Detect which cell encompasses the target text, then output its [X, Y] center coordinate. 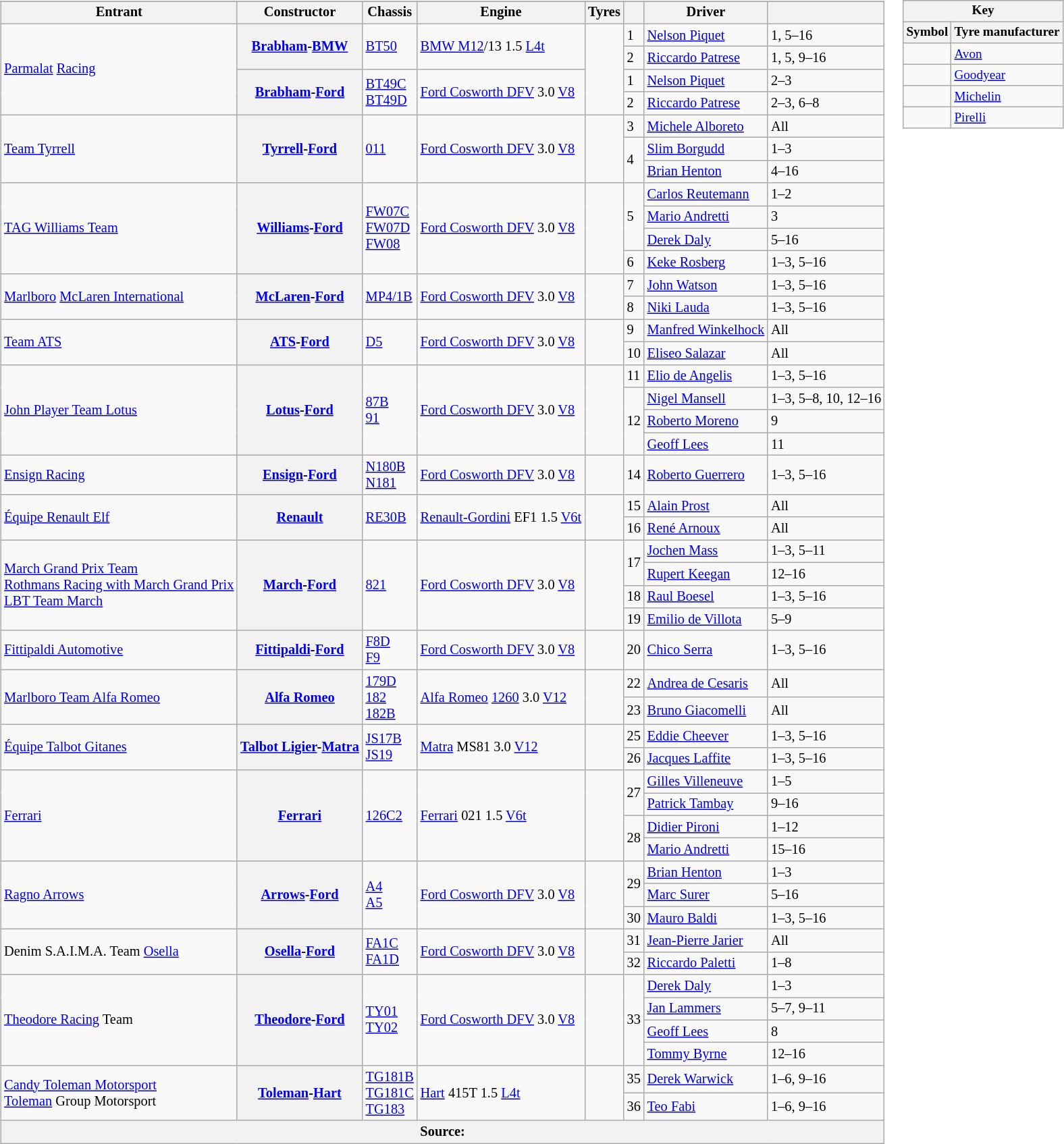
F8DF9 [390, 650]
Équipe Talbot Gitanes [119, 748]
Derek Warwick [706, 1080]
Slim Borgudd [706, 149]
20 [634, 650]
5–7, 9–11 [826, 1009]
Tyrrell-Ford [300, 148]
Michelin [1007, 97]
BT50 [390, 46]
2–3 [826, 81]
Tyre manufacturer [1007, 32]
Riccardo Paletti [706, 963]
179D182182B [390, 697]
Alain Prost [706, 506]
John Player Team Lotus [119, 410]
30 [634, 918]
A4A5 [390, 895]
1–3, 5–11 [826, 551]
Manfred Winkelhock [706, 331]
RE30B [390, 517]
28 [634, 838]
Jacques Laffite [706, 759]
Chico Serra [706, 650]
TAG Williams Team [119, 228]
Avon [1007, 54]
27 [634, 792]
BMW M12/13 1.5 L4t [501, 46]
16 [634, 528]
Talbot Ligier-Matra [300, 748]
Osella-Ford [300, 952]
Bruno Giacomelli [706, 711]
36 [634, 1107]
5–9 [826, 620]
Ensign Racing [119, 475]
Alfa Romeo 1260 3.0 V12 [501, 697]
Keke Rosberg [706, 263]
Ferrari 021 1.5 V6t [501, 815]
Jean-Pierre Jarier [706, 941]
Matra MS81 3.0 V12 [501, 748]
12 [634, 421]
31 [634, 941]
25 [634, 736]
Pirelli [1007, 118]
011 [390, 148]
1, 5–16 [826, 35]
1–5 [826, 782]
7 [634, 285]
19 [634, 620]
5 [634, 217]
2–3, 6–8 [826, 103]
Raul Boesel [706, 597]
TY01TY02 [390, 1020]
FW07CFW07DFW08 [390, 228]
14 [634, 475]
33 [634, 1020]
Marlboro McLaren International [119, 297]
6 [634, 263]
Renault-Gordini EF1 1.5 V6t [501, 517]
Theodore-Ford [300, 1020]
Roberto Moreno [706, 421]
John Watson [706, 285]
FA1CFA1D [390, 952]
35 [634, 1080]
Denim S.A.I.M.A. Team Osella [119, 952]
TG181BTG181CTG183 [390, 1093]
10 [634, 353]
ATS-Ford [300, 342]
Brabham-BMW [300, 46]
1–2 [826, 194]
Didier Pironi [706, 827]
Roberto Guerrero [706, 475]
Entrant [119, 13]
Goodyear [1007, 75]
Andrea de Cesaris [706, 683]
Symbol [928, 32]
Williams-Ford [300, 228]
Teo Fabi [706, 1107]
Constructor [300, 13]
Patrick Tambay [706, 805]
Parmalat Racing [119, 69]
Toleman-Hart [300, 1093]
Team ATS [119, 342]
Source: [443, 1132]
McLaren-Ford [300, 297]
4 [634, 161]
Jan Lammers [706, 1009]
87B91 [390, 410]
Mauro Baldi [706, 918]
23 [634, 711]
MP4/1B [390, 297]
22 [634, 683]
Niki Lauda [706, 308]
1–3, 5–8, 10, 12–16 [826, 399]
32 [634, 963]
Key [983, 11]
Candy Toleman Motorsport Toleman Group Motorsport [119, 1093]
Tommy Byrne [706, 1054]
Carlos Reutemann [706, 194]
Hart 415T 1.5 L4t [501, 1093]
Driver [706, 13]
Jochen Mass [706, 551]
Engine [501, 13]
Arrows-Ford [300, 895]
Rupert Keegan [706, 574]
Gilles Villeneuve [706, 782]
Marlboro Team Alfa Romeo [119, 697]
JS17BJS19 [390, 748]
1–8 [826, 963]
Ensign-Ford [300, 475]
Marc Surer [706, 895]
Eddie Cheever [706, 736]
Theodore Racing Team [119, 1020]
Renault [300, 517]
1–12 [826, 827]
March Grand Prix Team Rothmans Racing with March Grand Prix LBT Team March [119, 586]
Eliseo Salazar [706, 353]
Team Tyrrell [119, 148]
Emilio de Villota [706, 620]
29 [634, 884]
Ragno Arrows [119, 895]
Fittipaldi-Ford [300, 650]
René Arnoux [706, 528]
Équipe Renault Elf [119, 517]
15–16 [826, 850]
Michele Alboreto [706, 126]
Brabham-Ford [300, 92]
D5 [390, 342]
18 [634, 597]
Tyres [604, 13]
17 [634, 563]
March-Ford [300, 586]
Lotus-Ford [300, 410]
Elio de Angelis [706, 376]
N180BN181 [390, 475]
Fittipaldi Automotive [119, 650]
4–16 [826, 171]
15 [634, 506]
Chassis [390, 13]
821 [390, 586]
26 [634, 759]
126C2 [390, 815]
BT49CBT49D [390, 92]
1, 5, 9–16 [826, 58]
Nigel Mansell [706, 399]
Alfa Romeo [300, 697]
9–16 [826, 805]
